From the cell containing the given text, extract its center point as [x, y] coordinate. 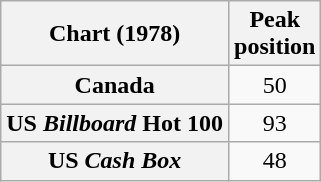
Chart (1978) [115, 34]
48 [275, 161]
93 [275, 123]
US Cash Box [115, 161]
50 [275, 85]
Peakposition [275, 34]
US Billboard Hot 100 [115, 123]
Canada [115, 85]
